Output the (X, Y) coordinate of the center of the cell containing the given text.  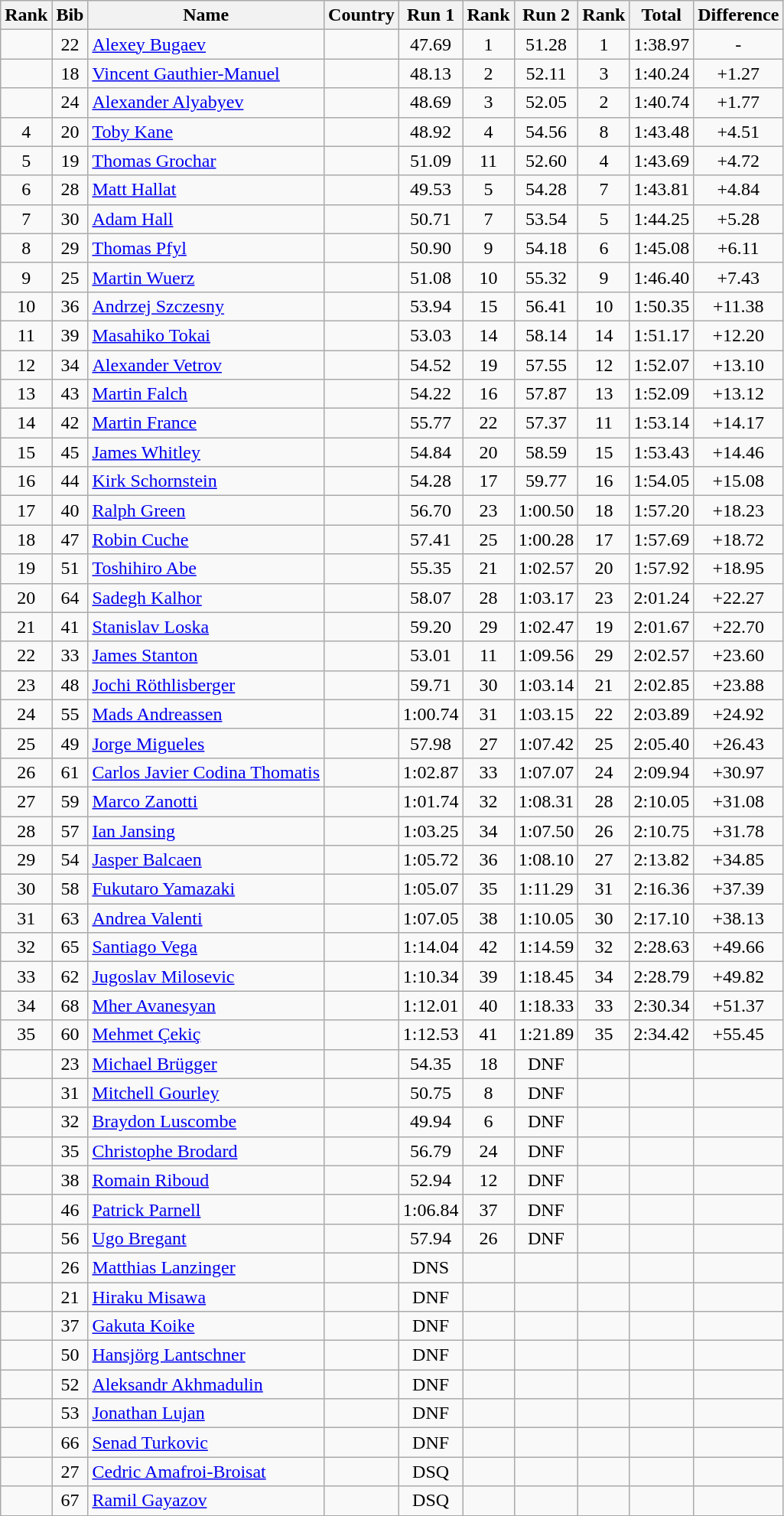
60 (70, 1035)
+30.97 (739, 772)
Romain Riboud (207, 1180)
49.94 (431, 1122)
Toby Kane (207, 132)
Sadegh Kalhor (207, 598)
Alexander Vetrov (207, 365)
+38.13 (739, 918)
Cedric Amafroi-Broisat (207, 1472)
Jasper Balcaen (207, 860)
50.71 (431, 219)
1:03.14 (546, 685)
56.41 (546, 306)
48.69 (431, 103)
Fukutaro Yamazaki (207, 889)
54.84 (431, 452)
1:10.05 (546, 918)
1:57.69 (662, 540)
50.75 (431, 1093)
56 (70, 1238)
59 (70, 801)
56.70 (431, 510)
Name (207, 15)
67 (70, 1501)
Martin Wuerz (207, 277)
61 (70, 772)
+34.85 (739, 860)
57.94 (431, 1238)
+26.43 (739, 743)
1:07.05 (431, 918)
1:14.59 (546, 947)
+18.72 (739, 540)
+12.20 (739, 335)
49.53 (431, 190)
Thomas Grochar (207, 161)
1:14.04 (431, 947)
2:02.85 (662, 685)
53.54 (546, 219)
Mads Andreassen (207, 714)
1:10.34 (431, 976)
56.79 (431, 1151)
+14.17 (739, 423)
58.07 (431, 598)
Country (362, 15)
1:51.17 (662, 335)
48.92 (431, 132)
+11.38 (739, 306)
1:40.24 (662, 73)
+18.95 (739, 569)
Alexander Alyabyev (207, 103)
2:02.57 (662, 656)
1:11.29 (546, 889)
+13.10 (739, 365)
1:08.10 (546, 860)
55 (70, 714)
Jorge Migueles (207, 743)
+51.37 (739, 1006)
1:53.14 (662, 423)
+4.84 (739, 190)
63 (70, 918)
1:05.07 (431, 889)
1:54.05 (662, 481)
1:46.40 (662, 277)
2:16.36 (662, 889)
1:52.09 (662, 394)
+7.43 (739, 277)
+23.88 (739, 685)
Ralph Green (207, 510)
Gakuta Koike (207, 1326)
59.77 (546, 481)
2:10.05 (662, 801)
Carlos Javier Codina Thomatis (207, 772)
53.03 (431, 335)
Matthias Lanzinger (207, 1267)
Jugoslav Milosevic (207, 976)
Marco Zanotti (207, 801)
57.87 (546, 394)
1:03.25 (431, 830)
Hiraku Misawa (207, 1297)
Stanislav Loska (207, 627)
+13.12 (739, 394)
57.41 (431, 540)
1:18.45 (546, 976)
2:28.63 (662, 947)
57.98 (431, 743)
1:12.01 (431, 1006)
1:07.07 (546, 772)
+49.82 (739, 976)
+22.70 (739, 627)
55.32 (546, 277)
53.94 (431, 306)
1:40.74 (662, 103)
57.37 (546, 423)
53 (70, 1413)
+4.72 (739, 161)
+24.92 (739, 714)
+22.27 (739, 598)
46 (70, 1209)
62 (70, 976)
Hansjörg Lantschner (207, 1355)
43 (70, 394)
2:13.82 (662, 860)
Aleksandr Akhmadulin (207, 1384)
1:45.08 (662, 248)
+1.77 (739, 103)
55.77 (431, 423)
Total (662, 15)
2:01.67 (662, 627)
2:30.34 (662, 1006)
52.11 (546, 73)
James Whitley (207, 452)
2:03.89 (662, 714)
51.09 (431, 161)
Difference (739, 15)
52.05 (546, 103)
Mehmet Çekiç (207, 1035)
1:53.43 (662, 452)
+23.60 (739, 656)
- (739, 44)
55.35 (431, 569)
58.59 (546, 452)
Ramil Gayazov (207, 1501)
68 (70, 1006)
Toshihiro Abe (207, 569)
48 (70, 685)
51 (70, 569)
1:52.07 (662, 365)
1:02.47 (546, 627)
+31.78 (739, 830)
52.60 (546, 161)
Masahiko Tokai (207, 335)
57.55 (546, 365)
1:00.50 (546, 510)
1:00.28 (546, 540)
1:21.89 (546, 1035)
51.08 (431, 277)
Michael Brügger (207, 1064)
51.28 (546, 44)
Mher Avanesyan (207, 1006)
+55.45 (739, 1035)
2:34.42 (662, 1035)
Patrick Parnell (207, 1209)
53.01 (431, 656)
Andrzej Szczesny (207, 306)
1:03.15 (546, 714)
48.13 (431, 73)
1:08.31 (546, 801)
Robin Cuche (207, 540)
1:02.87 (431, 772)
1:44.25 (662, 219)
+14.46 (739, 452)
2:10.75 (662, 830)
1:05.72 (431, 860)
54.52 (431, 365)
1:38.97 (662, 44)
44 (70, 481)
1:01.74 (431, 801)
54.18 (546, 248)
1:43.81 (662, 190)
1:07.42 (546, 743)
+37.39 (739, 889)
1:09.56 (546, 656)
+4.51 (739, 132)
52 (70, 1384)
+1.27 (739, 73)
+5.28 (739, 219)
1:07.50 (546, 830)
64 (70, 598)
2:01.24 (662, 598)
57 (70, 830)
66 (70, 1443)
Thomas Pfyl (207, 248)
Alexey Bugaev (207, 44)
45 (70, 452)
Santiago Vega (207, 947)
1:06.84 (431, 1209)
2:09.94 (662, 772)
James Stanton (207, 656)
Ian Jansing (207, 830)
+31.08 (739, 801)
1:18.33 (546, 1006)
Andrea Valenti (207, 918)
DNS (431, 1267)
54.35 (431, 1064)
58 (70, 889)
1:57.92 (662, 569)
Run 1 (431, 15)
Braydon Luscombe (207, 1122)
Bib (70, 15)
52.94 (431, 1180)
54.22 (431, 394)
2:17.10 (662, 918)
Kirk Schornstein (207, 481)
47.69 (431, 44)
Jonathan Lujan (207, 1413)
1:00.74 (431, 714)
58.14 (546, 335)
Jochi Röthlisberger (207, 685)
+15.08 (739, 481)
Matt Hallat (207, 190)
Vincent Gauthier-Manuel (207, 73)
+49.66 (739, 947)
2:05.40 (662, 743)
54 (70, 860)
+6.11 (739, 248)
Ugo Bregant (207, 1238)
59.71 (431, 685)
Martin France (207, 423)
49 (70, 743)
54.56 (546, 132)
1:50.35 (662, 306)
Run 2 (546, 15)
1:02.57 (546, 569)
Martin Falch (207, 394)
Senad Turkovic (207, 1443)
65 (70, 947)
1:43.69 (662, 161)
1:43.48 (662, 132)
+18.23 (739, 510)
Adam Hall (207, 219)
47 (70, 540)
1:12.53 (431, 1035)
2:28.79 (662, 976)
Christophe Brodard (207, 1151)
1:03.17 (546, 598)
Mitchell Gourley (207, 1093)
50.90 (431, 248)
1:57.20 (662, 510)
50 (70, 1355)
59.20 (431, 627)
